Return (x, y) of the center of cell containing provided text 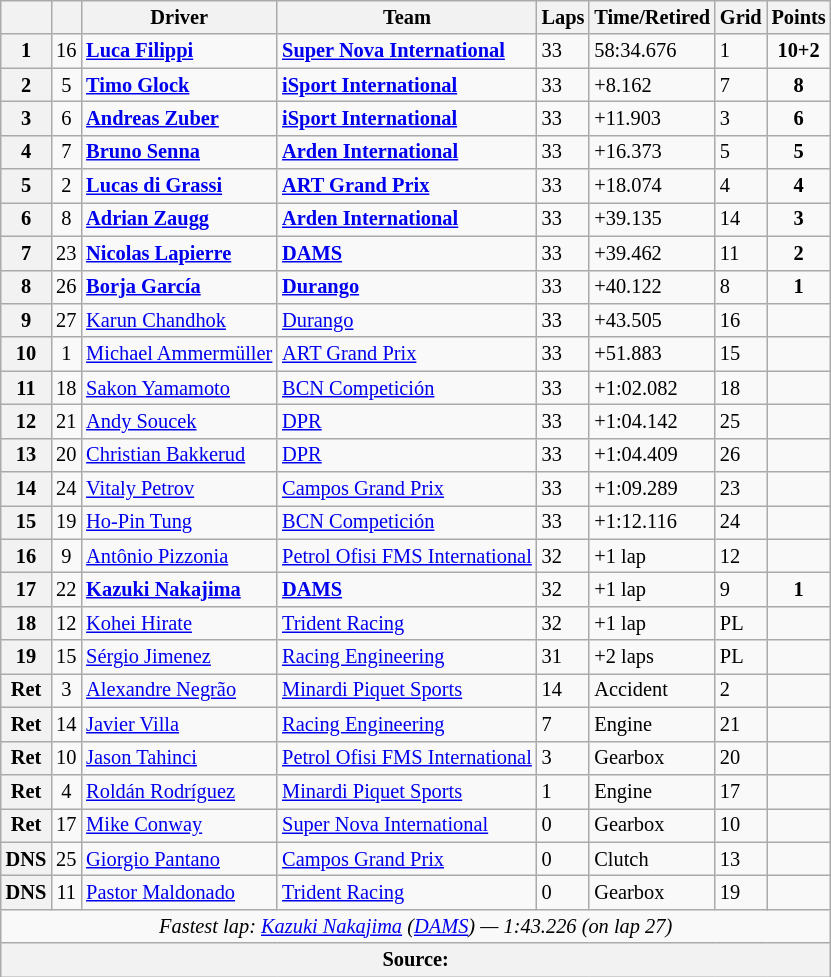
Grid (741, 17)
Ho-Pin Tung (179, 522)
+40.122 (652, 287)
31 (564, 657)
Luca Filippi (179, 51)
10+2 (799, 51)
Kohei Hirate (179, 623)
Javier Villa (179, 724)
+43.505 (652, 320)
+2 laps (652, 657)
+1:04.409 (652, 455)
Laps (564, 17)
Andreas Zuber (179, 118)
Alexandre Negrão (179, 690)
Andy Soucek (179, 421)
+39.135 (652, 219)
Antônio Pizzonia (179, 556)
Roldán Rodríguez (179, 791)
58:34.676 (652, 51)
Christian Bakkerud (179, 455)
+39.462 (652, 253)
22 (66, 589)
Team (406, 17)
Adrian Zaugg (179, 219)
Karun Chandhok (179, 320)
Kazuki Nakajima (179, 589)
Lucas di Grassi (179, 186)
Jason Tahinci (179, 758)
+1:09.289 (652, 489)
Driver (179, 17)
Clutch (652, 859)
+1:12.116 (652, 522)
Accident (652, 690)
Vitaly Petrov (179, 489)
Source: (416, 960)
Nicolas Lapierre (179, 253)
Bruno Senna (179, 152)
+1:02.082 (652, 388)
Time/Retired (652, 17)
+51.883 (652, 354)
Mike Conway (179, 825)
+11.903 (652, 118)
Michael Ammermüller (179, 354)
Pastor Maldonado (179, 892)
Borja García (179, 287)
+18.074 (652, 186)
Sakon Yamamoto (179, 388)
Timo Glock (179, 85)
+16.373 (652, 152)
Sérgio Jimenez (179, 657)
Fastest lap: Kazuki Nakajima (DAMS) — 1:43.226 (on lap 27) (416, 926)
27 (66, 320)
+8.162 (652, 85)
Points (799, 17)
Giorgio Pantano (179, 859)
+1:04.142 (652, 421)
